Search for the cell housing the specified text and yield its (x, y) center coordinate. 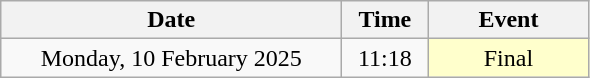
Final (508, 58)
Event (508, 20)
Date (172, 20)
Monday, 10 February 2025 (172, 58)
11:18 (385, 58)
Time (385, 20)
